Scan for the cell matching the given text and deliver its (X, Y) coordinate at center. 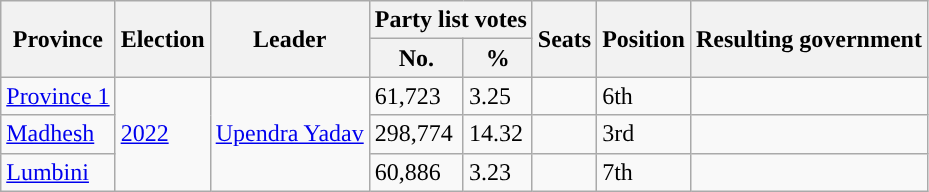
Province (58, 39)
2022 (162, 134)
60,886 (416, 172)
Province 1 (58, 96)
14.32 (498, 134)
61,723 (416, 96)
Seats (564, 39)
6th (644, 96)
3.25 (498, 96)
Election (162, 39)
No. (416, 58)
Resulting government (808, 39)
% (498, 58)
298,774 (416, 134)
Leader (290, 39)
3.23 (498, 172)
Party list votes (450, 20)
3rd (644, 134)
7th (644, 172)
Lumbini (58, 172)
Position (644, 39)
Madhesh (58, 134)
Upendra Yadav (290, 134)
